From the cell containing the given text, extract its center point as [X, Y] coordinate. 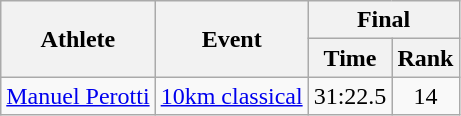
Manuel Perotti [78, 96]
14 [426, 96]
Final [384, 20]
Event [232, 39]
31:22.5 [350, 96]
Athlete [78, 39]
Rank [426, 58]
Time [350, 58]
10km classical [232, 96]
